Search for the cell housing the specified text and yield its (X, Y) center coordinate. 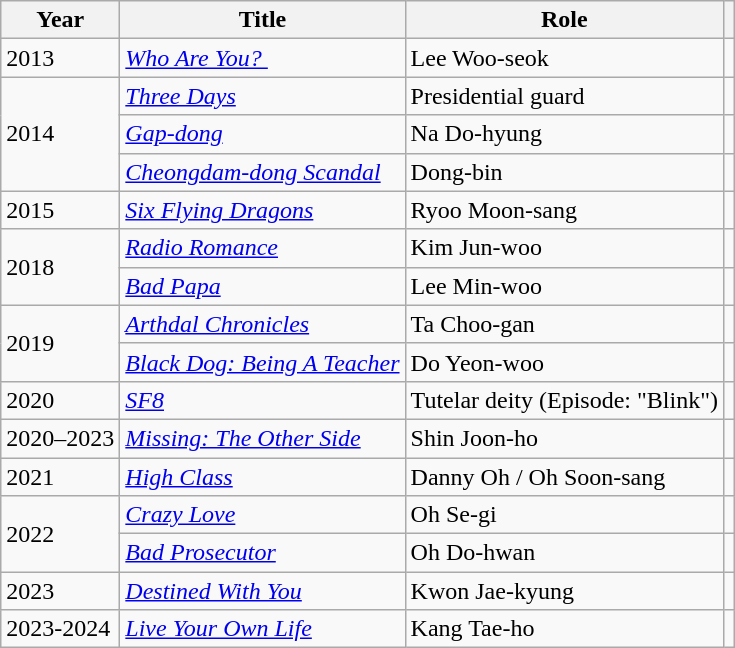
Oh Do-hwan (564, 553)
2014 (60, 134)
Kwon Jae-kyung (564, 591)
Oh Se-gi (564, 515)
2020 (60, 400)
Do Yeon-woo (564, 362)
High Class (262, 477)
Six Flying Dragons (262, 210)
Presidential guard (564, 96)
2019 (60, 343)
Role (564, 20)
Ryoo Moon-sang (564, 210)
Ta Choo-gan (564, 324)
Kim Jun-woo (564, 248)
Who Are You? (262, 58)
Na Do-hyung (564, 134)
Destined With You (262, 591)
Tutelar deity (Episode: "Blink") (564, 400)
2018 (60, 267)
Bad Prosecutor (262, 553)
2023-2024 (60, 629)
Crazy Love (262, 515)
Live Your Own Life (262, 629)
Radio Romance (262, 248)
Missing: The Other Side (262, 438)
2022 (60, 534)
Title (262, 20)
Black Dog: Being A Teacher (262, 362)
Kang Tae-ho (564, 629)
2021 (60, 477)
2023 (60, 591)
Year (60, 20)
Three Days (262, 96)
Bad Papa (262, 286)
Shin Joon-ho (564, 438)
2013 (60, 58)
Cheongdam-dong Scandal (262, 172)
Arthdal Chronicles (262, 324)
Dong-bin (564, 172)
Gap-dong (262, 134)
2020–2023 (60, 438)
Lee Min-woo (564, 286)
Lee Woo-seok (564, 58)
SF8 (262, 400)
Danny Oh / Oh Soon-sang (564, 477)
2015 (60, 210)
